Detect which cell encompasses the target text, then output its [x, y] center coordinate. 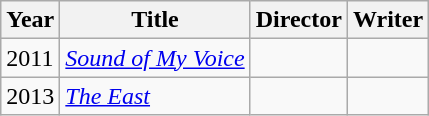
Director [298, 20]
2011 [30, 58]
Year [30, 20]
Title [155, 20]
2013 [30, 96]
Sound of My Voice [155, 58]
The East [155, 96]
Writer [388, 20]
